Detect which cell encompasses the target text, then output its (x, y) center coordinate. 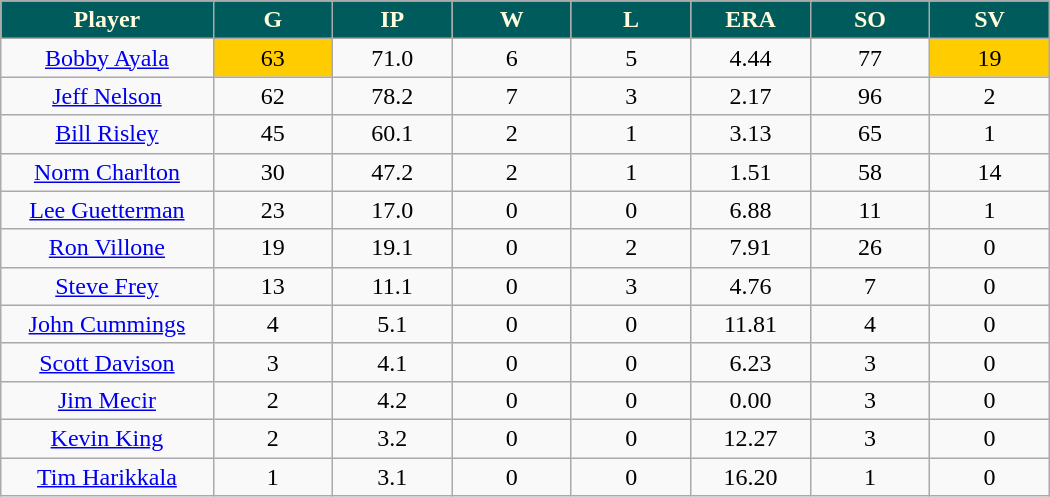
17.0 (392, 210)
Jim Mecir (107, 400)
W (512, 20)
30 (272, 172)
Kevin King (107, 438)
IP (392, 20)
Bobby Ayala (107, 58)
4.1 (392, 362)
3.2 (392, 438)
47.2 (392, 172)
4.76 (750, 286)
ERA (750, 20)
11.1 (392, 286)
71.0 (392, 58)
3.1 (392, 477)
14 (990, 172)
L (630, 20)
23 (272, 210)
0.00 (750, 400)
5.1 (392, 324)
Ron Villone (107, 248)
Tim Harikkala (107, 477)
77 (870, 58)
12.27 (750, 438)
7.91 (750, 248)
4.2 (392, 400)
4.44 (750, 58)
6.88 (750, 210)
60.1 (392, 134)
6.23 (750, 362)
2.17 (750, 96)
Bill Risley (107, 134)
63 (272, 58)
96 (870, 96)
5 (630, 58)
58 (870, 172)
13 (272, 286)
26 (870, 248)
SV (990, 20)
16.20 (750, 477)
62 (272, 96)
3.13 (750, 134)
John Cummings (107, 324)
G (272, 20)
Scott Davison (107, 362)
Lee Guetterman (107, 210)
19.1 (392, 248)
1.51 (750, 172)
6 (512, 58)
Jeff Nelson (107, 96)
11 (870, 210)
Norm Charlton (107, 172)
78.2 (392, 96)
11.81 (750, 324)
65 (870, 134)
SO (870, 20)
45 (272, 134)
Steve Frey (107, 286)
Player (107, 20)
